Locate the cell with the specified text and output its (X, Y) center coordinate. 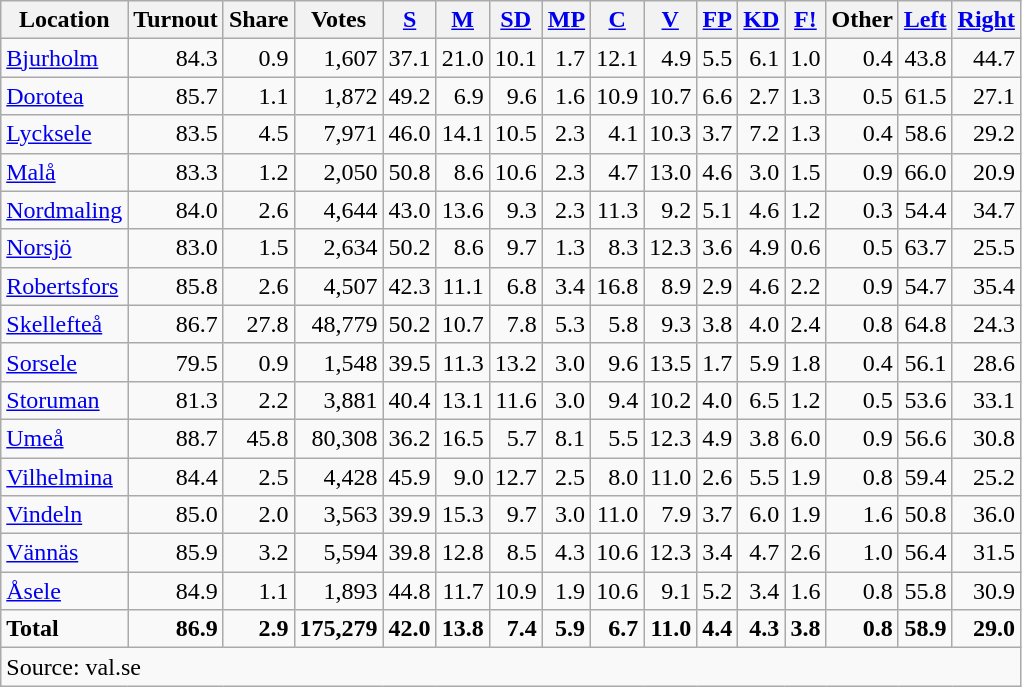
Nordmaling (64, 210)
13.0 (670, 172)
11.1 (462, 286)
8.5 (516, 553)
3,563 (338, 515)
5.8 (618, 324)
V (670, 20)
8.3 (618, 248)
44.7 (986, 58)
Åsele (64, 591)
6.1 (762, 58)
FP (718, 20)
81.3 (176, 400)
29.2 (986, 134)
42.0 (410, 629)
56.4 (925, 553)
85.0 (176, 515)
13.6 (462, 210)
27.8 (258, 324)
13.5 (670, 362)
84.3 (176, 58)
9.4 (618, 400)
88.7 (176, 438)
31.5 (986, 553)
21.0 (462, 58)
36.2 (410, 438)
5,594 (338, 553)
Total (64, 629)
5.2 (718, 591)
80,308 (338, 438)
M (462, 20)
10.5 (516, 134)
Storuman (64, 400)
24.3 (986, 324)
Vilhelmina (64, 477)
Dorotea (64, 96)
10.2 (670, 400)
12.8 (462, 553)
Robertsfors (64, 286)
9.1 (670, 591)
2,050 (338, 172)
3,881 (338, 400)
56.1 (925, 362)
53.6 (925, 400)
83.3 (176, 172)
Malå (64, 172)
Norsjö (64, 248)
58.9 (925, 629)
33.1 (986, 400)
Lycksele (64, 134)
34.7 (986, 210)
58.6 (925, 134)
3.2 (258, 553)
1,607 (338, 58)
12.1 (618, 58)
66.0 (925, 172)
83.0 (176, 248)
36.0 (986, 515)
46.0 (410, 134)
16.8 (618, 286)
6.6 (718, 96)
10.1 (516, 58)
48,779 (338, 324)
2.0 (258, 515)
6.9 (462, 96)
49.2 (410, 96)
54.4 (925, 210)
C (618, 20)
5.3 (566, 324)
7.9 (670, 515)
8.9 (670, 286)
Vindeln (64, 515)
0.6 (806, 248)
64.8 (925, 324)
35.4 (986, 286)
4,428 (338, 477)
7.4 (516, 629)
7.8 (516, 324)
12.7 (516, 477)
59.4 (925, 477)
14.1 (462, 134)
86.9 (176, 629)
43.0 (410, 210)
16.5 (462, 438)
Share (258, 20)
37.1 (410, 58)
83.5 (176, 134)
6.7 (618, 629)
175,279 (338, 629)
63.7 (925, 248)
Location (64, 20)
6.5 (762, 400)
25.5 (986, 248)
84.9 (176, 591)
39.8 (410, 553)
79.5 (176, 362)
Right (986, 20)
Skellefteå (64, 324)
39.9 (410, 515)
1.8 (806, 362)
2.4 (806, 324)
85.7 (176, 96)
10.3 (670, 134)
4,507 (338, 286)
Votes (338, 20)
7,971 (338, 134)
1,872 (338, 96)
Bjurholm (64, 58)
4,644 (338, 210)
Vännäs (64, 553)
9.0 (462, 477)
Left (925, 20)
28.6 (986, 362)
11.6 (516, 400)
4.1 (618, 134)
84.4 (176, 477)
54.7 (925, 286)
13.8 (462, 629)
Source: val.se (511, 667)
30.8 (986, 438)
6.8 (516, 286)
20.9 (986, 172)
9.2 (670, 210)
44.8 (410, 591)
29.0 (986, 629)
42.3 (410, 286)
Sorsele (64, 362)
61.5 (925, 96)
5.7 (516, 438)
S (410, 20)
1,548 (338, 362)
2,634 (338, 248)
27.1 (986, 96)
43.8 (925, 58)
4.4 (718, 629)
45.8 (258, 438)
11.7 (462, 591)
84.0 (176, 210)
KD (762, 20)
39.5 (410, 362)
40.4 (410, 400)
Umeå (64, 438)
5.1 (718, 210)
13.2 (516, 362)
30.9 (986, 591)
15.3 (462, 515)
F! (806, 20)
56.6 (925, 438)
85.9 (176, 553)
7.2 (762, 134)
2.7 (762, 96)
0.3 (862, 210)
45.9 (410, 477)
55.8 (925, 591)
13.1 (462, 400)
Other (862, 20)
8.1 (566, 438)
86.7 (176, 324)
Turnout (176, 20)
25.2 (986, 477)
MP (566, 20)
85.8 (176, 286)
8.0 (618, 477)
1,893 (338, 591)
3.6 (718, 248)
4.5 (258, 134)
SD (516, 20)
